Identify which cell holds the provided text, then report its [x, y] central coordinate. 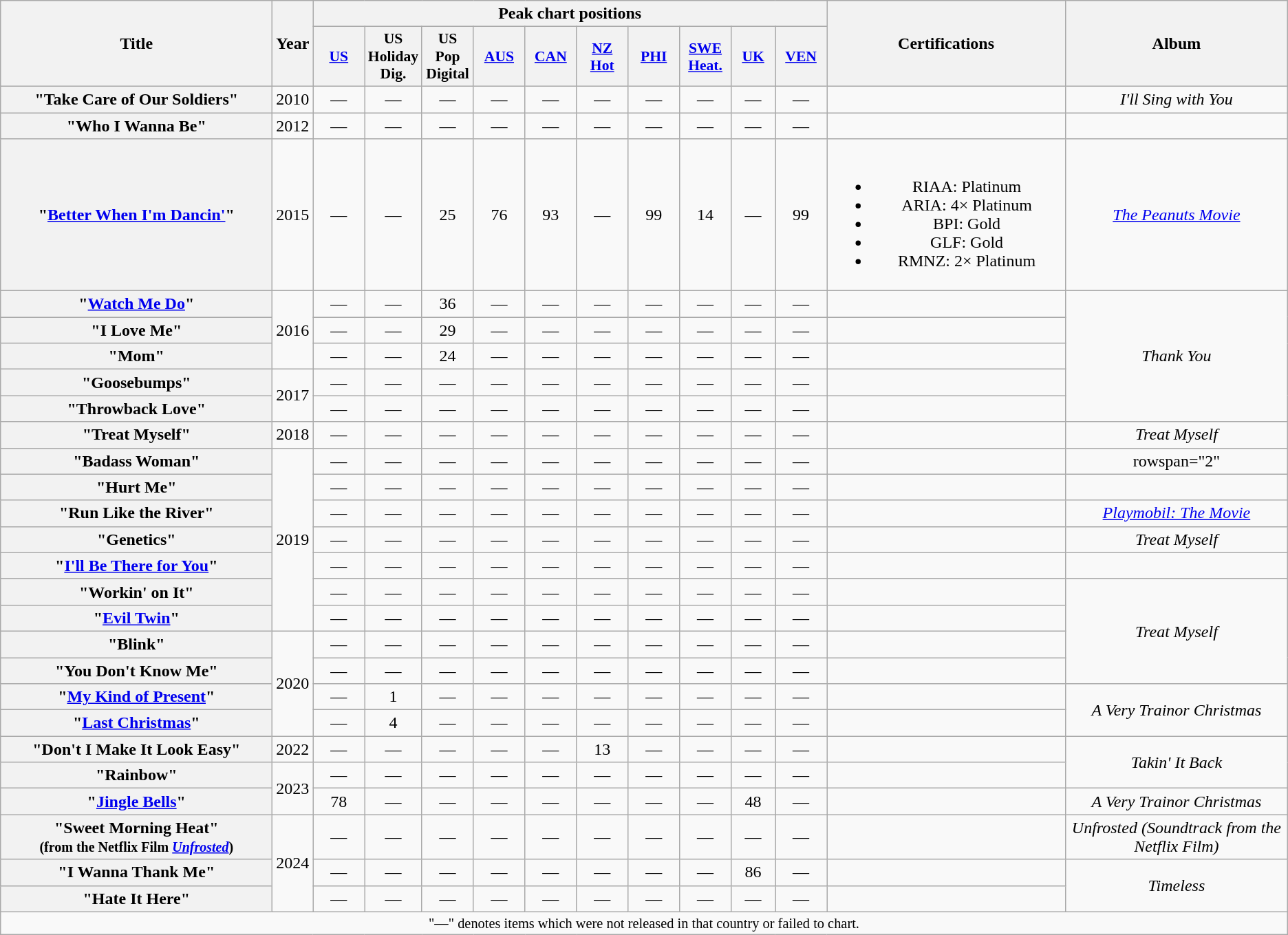
Thank You [1177, 356]
I'll Sing with You [1177, 99]
CAN [550, 56]
AUS [500, 56]
PHI [654, 56]
Playmobil: The Movie [1177, 513]
2012 [293, 126]
USPopDigital [447, 56]
2015 [293, 215]
"Sweet Morning Heat"(from the Netflix Film Unfrosted) [136, 837]
RIAA: PlatinumARIA: 4× PlatinumBPI: GoldGLF: GoldRMNZ: 2× Platinum [947, 215]
Unfrosted (Soundtrack from the Netflix Film) [1177, 837]
"Rainbow" [136, 775]
"Badass Woman" [136, 461]
29 [447, 330]
"Take Care of Our Soldiers" [136, 99]
2016 [293, 330]
2010 [293, 99]
"You Don't Know Me" [136, 671]
"Blink" [136, 644]
2017 [293, 396]
Album [1177, 44]
"Genetics" [136, 539]
SWEHeat. [706, 56]
Certifications [947, 44]
"I'll Be There for You" [136, 566]
"Don't I Make It Look Easy" [136, 749]
VEN [801, 56]
24 [447, 356]
"Treat Myself" [136, 435]
Takin' It Back [1177, 762]
2022 [293, 749]
"Last Christmas" [136, 723]
2023 [293, 788]
"Goosebumps" [136, 383]
13 [603, 749]
Title [136, 44]
93 [550, 215]
UK [753, 56]
"I Love Me" [136, 330]
4 [394, 723]
2018 [293, 435]
2020 [293, 683]
2019 [293, 539]
US [339, 56]
"Watch Me Do" [136, 304]
"Throwback Love" [136, 409]
76 [500, 215]
USHolidayDig. [394, 56]
"Run Like the River" [136, 513]
"Workin' on It" [136, 592]
48 [753, 802]
The Peanuts Movie [1177, 215]
"Hurt Me" [136, 487]
1 [394, 697]
Peak chart positions [570, 14]
Year [293, 44]
"Hate It Here" [136, 899]
"My Kind of Present" [136, 697]
"Mom" [136, 356]
25 [447, 215]
78 [339, 802]
"Better When I'm Dancin'" [136, 215]
"I Wanna Thank Me" [136, 872]
86 [753, 872]
"Evil Twin" [136, 618]
rowspan="2" [1177, 461]
Timeless [1177, 885]
"—" denotes items which were not released in that country or failed to chart. [644, 923]
NZHot [603, 56]
"Jingle Bells" [136, 802]
"Who I Wanna Be" [136, 126]
36 [447, 304]
14 [706, 215]
2024 [293, 863]
